Determine the [X, Y] coordinate at the center of the cell enclosing the given text.  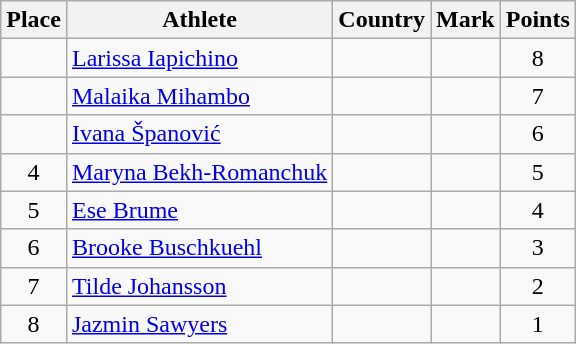
Ivana Španović [199, 134]
Maryna Bekh-Romanchuk [199, 172]
Larissa Iapichino [199, 58]
Country [382, 20]
Brooke Buschkuehl [199, 248]
3 [538, 248]
Jazmin Sawyers [199, 324]
Tilde Johansson [199, 286]
Malaika Mihambo [199, 96]
Place [34, 20]
1 [538, 324]
2 [538, 286]
Points [538, 20]
Ese Brume [199, 210]
Athlete [199, 20]
Mark [466, 20]
